From the cell containing the given text, extract its center point as (x, y) coordinate. 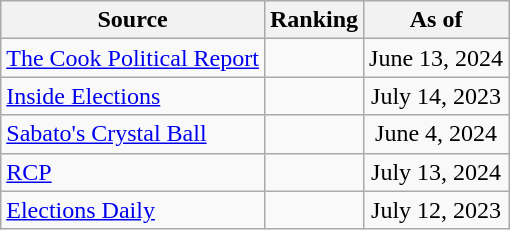
Ranking (314, 20)
As of (436, 20)
Source (133, 20)
The Cook Political Report (133, 58)
June 13, 2024 (436, 58)
Inside Elections (133, 96)
Elections Daily (133, 210)
July 12, 2023 (436, 210)
July 13, 2024 (436, 172)
June 4, 2024 (436, 134)
RCP (133, 172)
July 14, 2023 (436, 96)
Sabato's Crystal Ball (133, 134)
